Extract the (x, y) coordinate from the center of the cell holding the provided text.  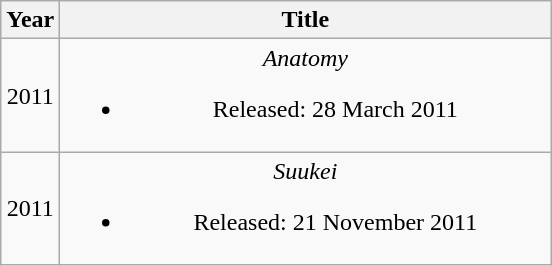
AnatomyReleased: 28 March 2011 (306, 96)
Year (30, 20)
SuukeiReleased: 21 November 2011 (306, 208)
Title (306, 20)
